From the cell containing the given text, extract its center point as [X, Y] coordinate. 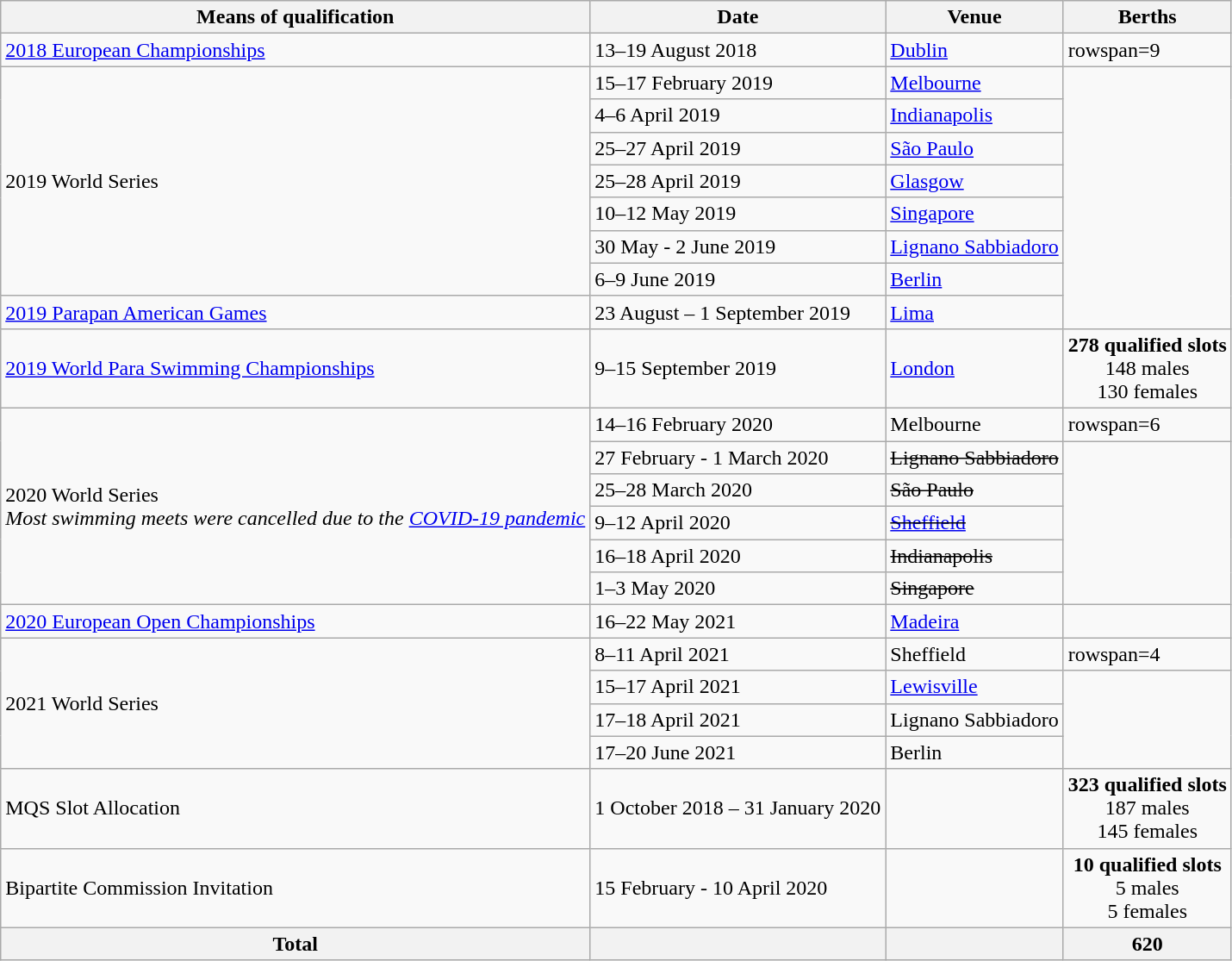
15 February - 10 April 2020 [737, 888]
16–22 May 2021 [737, 621]
rowspan=6 [1148, 424]
25–28 April 2019 [737, 181]
25–27 April 2019 [737, 148]
15–17 February 2019 [737, 83]
10 qualified slots5 males5 females [1148, 888]
278 qualified slots148 males130 females [1148, 368]
Means of qualification [296, 17]
10–12 May 2019 [737, 214]
Lima [974, 312]
30 May - 2 June 2019 [737, 246]
6–9 June 2019 [737, 279]
16–18 April 2020 [737, 556]
4–6 April 2019 [737, 115]
23 August – 1 September 2019 [737, 312]
Bipartite Commission Invitation [296, 888]
2018 European Championships [296, 50]
9–15 September 2019 [737, 368]
27 February - 1 March 2020 [737, 458]
2020 European Open Championships [296, 621]
2020 World SeriesMost swimming meets were cancelled due to the COVID-19 pandemic [296, 506]
1–3 May 2020 [737, 589]
323 qualified slots187 males145 females [1148, 808]
17–18 April 2021 [737, 720]
Venue [974, 17]
Glasgow [974, 181]
17–20 June 2021 [737, 752]
Total [296, 944]
9–12 April 2020 [737, 523]
rowspan=4 [1148, 654]
2019 Parapan American Games [296, 312]
25–28 March 2020 [737, 490]
1 October 2018 – 31 January 2020 [737, 808]
Madeira [974, 621]
8–11 April 2021 [737, 654]
620 [1148, 944]
13–19 August 2018 [737, 50]
2019 World Para Swimming Championships [296, 368]
rowspan=9 [1148, 50]
London [974, 368]
Lewisville [974, 687]
2021 World Series [296, 703]
Berths [1148, 17]
MQS Slot Allocation [296, 808]
Date [737, 17]
2019 World Series [296, 181]
14–16 February 2020 [737, 424]
Dublin [974, 50]
15–17 April 2021 [737, 687]
